Output the (X, Y) coordinate of the center of the cell containing the given text.  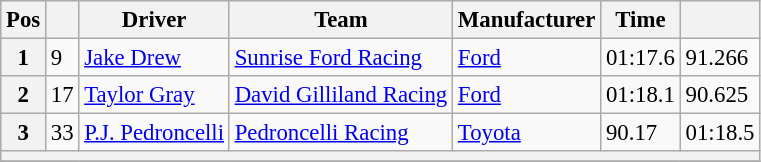
01:18.1 (641, 95)
P.J. Pedroncelli (154, 133)
David Gilliland Racing (340, 95)
91.266 (720, 58)
9 (62, 58)
33 (62, 133)
17 (62, 95)
Driver (154, 20)
Sunrise Ford Racing (340, 58)
Pos (24, 20)
90.17 (641, 133)
1 (24, 58)
01:18.5 (720, 133)
Toyota (527, 133)
Taylor Gray (154, 95)
90.625 (720, 95)
Team (340, 20)
3 (24, 133)
Jake Drew (154, 58)
Time (641, 20)
01:17.6 (641, 58)
Manufacturer (527, 20)
Pedroncelli Racing (340, 133)
2 (24, 95)
